Capture the cell that displays the provided text and extract its [X, Y] central coordinate. 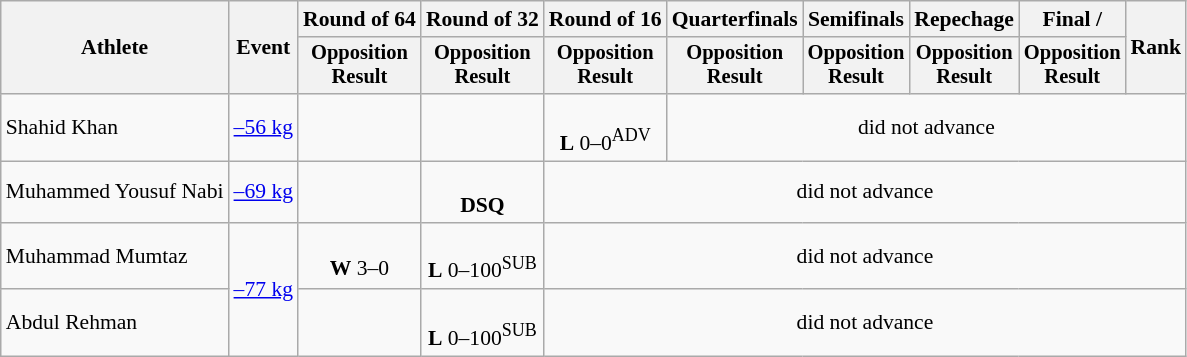
DSQ [482, 192]
–77 kg [264, 289]
Muhammed Yousuf Nabi [115, 192]
Shahid Khan [115, 128]
–56 kg [264, 128]
W 3–0 [360, 256]
Round of 64 [360, 19]
Repechage [964, 19]
L 0–0ADV [606, 128]
Round of 16 [606, 19]
Quarterfinals [735, 19]
Semifinals [856, 19]
Rank [1156, 48]
Final / [1072, 19]
Event [264, 48]
Muhammad Mumtaz [115, 256]
Abdul Rehman [115, 322]
Round of 32 [482, 19]
Athlete [115, 48]
–69 kg [264, 192]
